Find where the given text appears and provide that cell's center as (X, Y) coordinate. 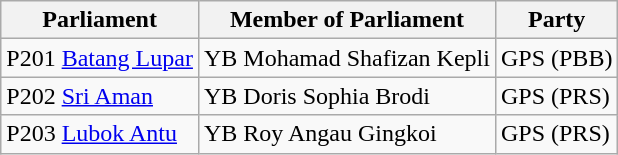
Member of Parliament (346, 20)
GPS (PBB) (556, 58)
Parliament (100, 20)
YB Mohamad Shafizan Kepli (346, 58)
P202 Sri Aman (100, 96)
YB Roy Angau Gingkoi (346, 134)
YB Doris Sophia Brodi (346, 96)
Party (556, 20)
P201 Batang Lupar (100, 58)
P203 Lubok Antu (100, 134)
